Search for the cell housing the specified text and yield its (x, y) center coordinate. 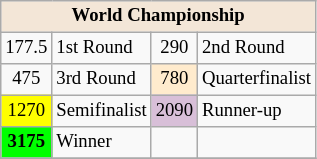
1st Round (102, 48)
290 (174, 48)
2nd Round (257, 48)
Winner (102, 142)
2090 (174, 112)
Semifinalist (102, 112)
475 (26, 80)
Quarterfinalist (257, 80)
1270 (26, 112)
177.5 (26, 48)
Runner-up (257, 112)
World Championship (158, 16)
3rd Round (102, 80)
780 (174, 80)
3175 (26, 142)
